Find where the given text appears and provide that cell's center as [x, y] coordinate. 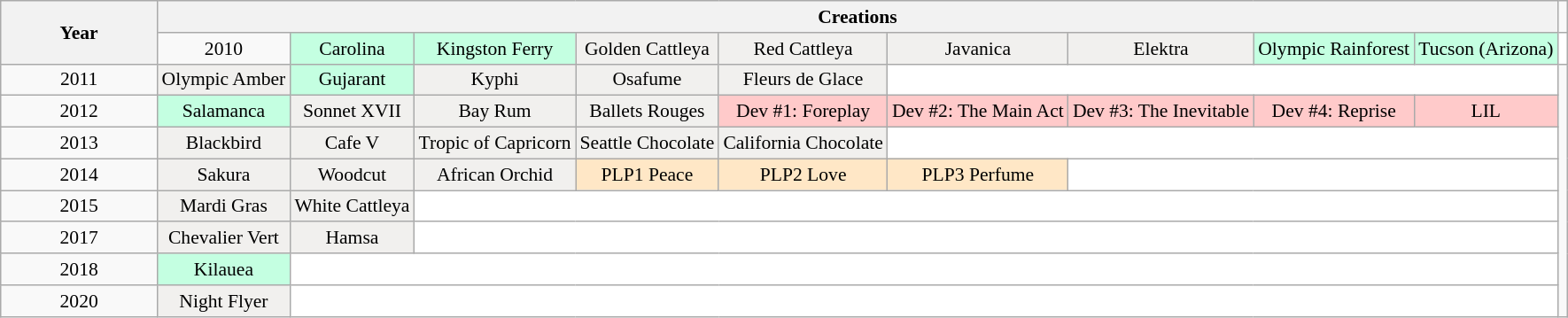
Sonnet XVII [352, 112]
Night Flyer [224, 301]
Blackbird [224, 143]
Kilauea [224, 269]
Red Cattleya [803, 49]
PLP1 Peace [648, 175]
Chevalier Vert [224, 238]
Ballets Rouges [648, 112]
PLP3 Perfume [978, 175]
2017 [80, 238]
Carolina [352, 49]
Dev #3: The Inevitable [1160, 112]
Kingston Ferry [495, 49]
Dev #2: The Main Act [978, 112]
Osafume [648, 80]
2011 [80, 80]
2020 [80, 301]
2015 [80, 206]
2014 [80, 175]
LIL [1486, 112]
Gujarant [352, 80]
Cafe V [352, 143]
Kyphi [495, 80]
California Chocolate [803, 143]
Creations [858, 17]
2010 [224, 49]
White Cattleya [352, 206]
African Orchid [495, 175]
Sakura [224, 175]
Javanica [978, 49]
Mardi Gras [224, 206]
Elektra [1160, 49]
PLP2 Love [803, 175]
Fleurs de Glace [803, 80]
Woodcut [352, 175]
Dev #1: Foreplay [803, 112]
Hamsa [352, 238]
Year [80, 32]
Seattle Chocolate [648, 143]
Salamanca [224, 112]
Tucson (Arizona) [1486, 49]
Olympic Rainforest [1334, 49]
2013 [80, 143]
Bay Rum [495, 112]
Olympic Amber [224, 80]
2012 [80, 112]
Dev #4: Reprise [1334, 112]
2018 [80, 269]
Tropic of Capricorn [495, 143]
Golden Cattleya [648, 49]
